Return [x, y] of the center of cell containing provided text 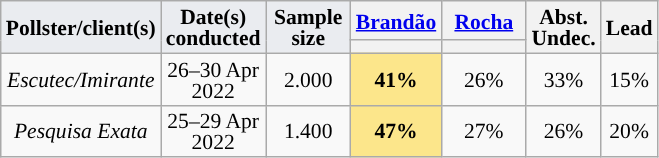
15% [630, 79]
Sample size [308, 27]
33% [563, 79]
2.000 [308, 79]
Abst.Undec. [563, 27]
Rocha [484, 20]
Brandão [396, 20]
26–30 Apr 2022 [214, 79]
Escutec/Imirante [81, 79]
Pollster/client(s) [81, 27]
25–29 Apr 2022 [214, 131]
1.400 [308, 131]
41% [396, 79]
Pesquisa Exata [81, 131]
20% [630, 131]
47% [396, 131]
Lead [630, 27]
27% [484, 131]
Date(s) conducted [214, 27]
